Output the (X, Y) coordinate of the center of the cell containing the given text.  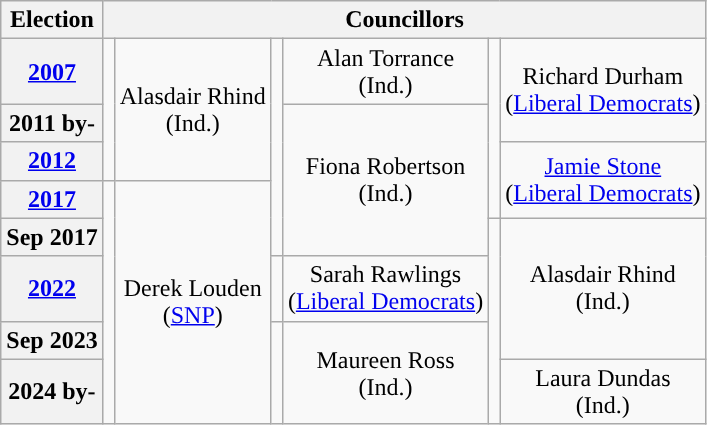
Alan Torrance(Ind.) (385, 72)
Councillors (404, 20)
Derek Louden(SNP) (192, 302)
2012 (52, 161)
Sep 2023 (52, 340)
Richard Durham(Liberal Democrats) (603, 90)
Election (52, 20)
2022 (52, 288)
2007 (52, 72)
Sarah Rawlings(Liberal Democrats) (385, 288)
Maureen Ross(Ind.) (385, 372)
2011 by- (52, 123)
2017 (52, 199)
Sep 2017 (52, 237)
Fiona Robertson(Ind.) (385, 180)
Jamie Stone(Liberal Democrats) (603, 180)
2024 by- (52, 392)
Laura Dundas(Ind.) (603, 392)
